From the cell containing the given text, extract its center point as [x, y] coordinate. 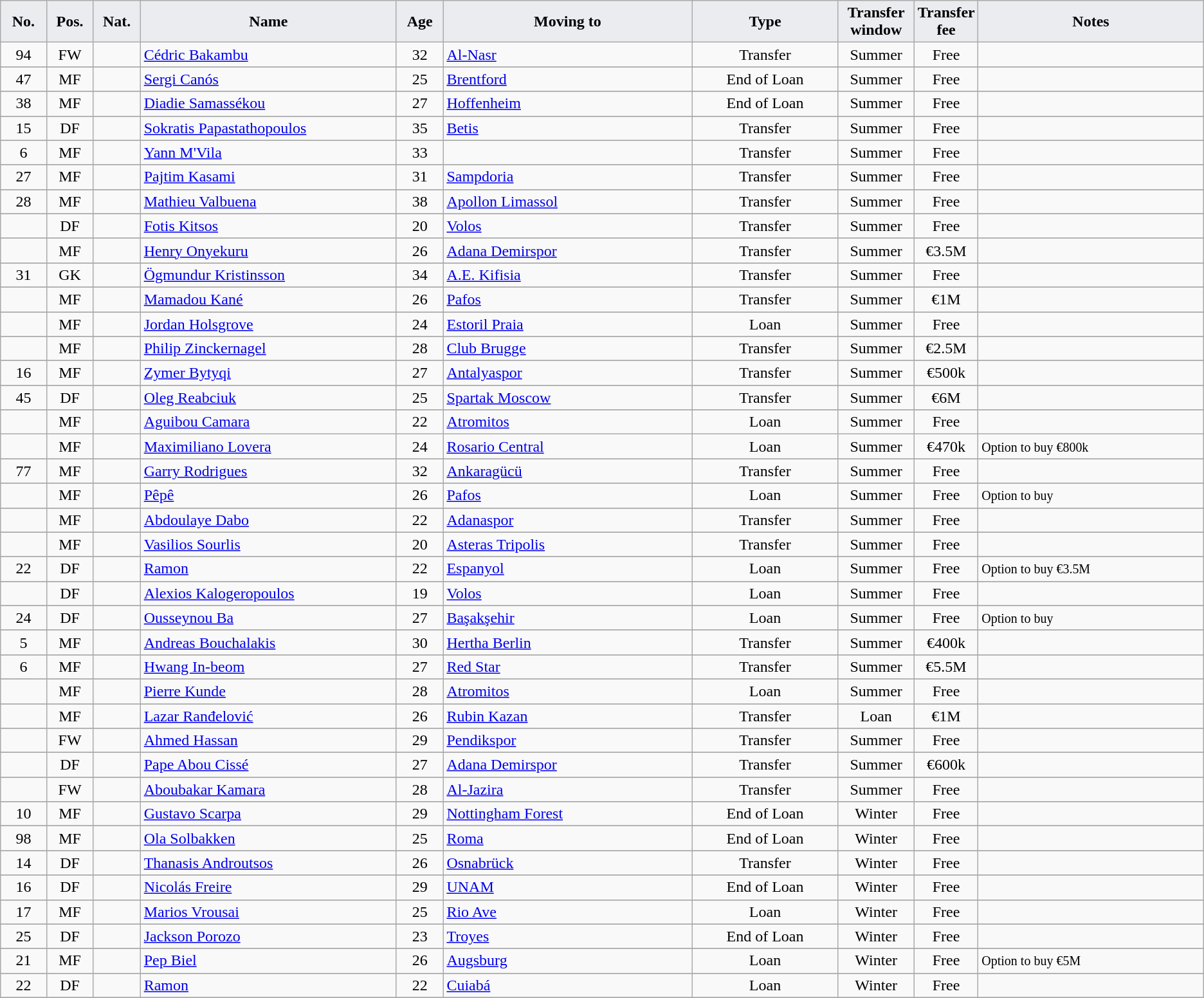
Hertha Berlin [567, 642]
Option to buy €3.5M [1091, 569]
Sampdoria [567, 177]
Ousseynou Ba [268, 618]
Mamadou Kané [268, 299]
Espanyol [567, 569]
Cédric Bakambu [268, 55]
Lazar Ranđelović [268, 716]
Troyes [567, 936]
Pajtim Kasami [268, 177]
77 [23, 471]
Aboubakar Kamara [268, 790]
Nat. [117, 22]
10 [23, 814]
€400k [945, 642]
21 [23, 961]
Thanasis Androutsos [268, 863]
Estoril Praia [567, 324]
Ola Solbakken [268, 838]
Marios Vrousai [268, 912]
14 [23, 863]
€2.5M [945, 349]
GK [69, 275]
Alexios Kalogeropoulos [268, 593]
Nottingham Forest [567, 814]
23 [419, 936]
Moving to [567, 22]
€500k [945, 373]
Abdoulaye Dabo [268, 520]
34 [419, 275]
Mathieu Valbuena [268, 201]
€470k [945, 447]
Option to buy €5M [1091, 961]
Antalyaspor [567, 373]
Al-Jazira [567, 790]
Fotis Kitsos [268, 226]
45 [23, 398]
Apollon Limassol [567, 201]
Pos. [69, 22]
Zymer Bytyqi [268, 373]
Jackson Porozo [268, 936]
€6M [945, 398]
30 [419, 642]
Pêpê [268, 495]
Type [765, 22]
Transfer window [876, 22]
17 [23, 912]
Cuiabá [567, 985]
Yann M'Vila [268, 152]
Option to buy €800k [1091, 447]
Oleg Reabciuk [268, 398]
Pendikspor [567, 741]
Betis [567, 128]
Maximiliano Lovera [268, 447]
€3.5M [945, 250]
Rio Ave [567, 912]
Aguibou Camara [268, 422]
Ögmundur Kristinsson [268, 275]
Hoffenheim [567, 104]
47 [23, 79]
€5.5M [945, 667]
Pep Biel [268, 961]
Vasilios Sourlis [268, 544]
Andreas Bouchalakis [268, 642]
Diadie Samassékou [268, 104]
33 [419, 152]
Ankaragücü [567, 471]
A.E. Kifisia [567, 275]
Augsburg [567, 961]
Al-Nasr [567, 55]
98 [23, 838]
Age [419, 22]
Gustavo Scarpa [268, 814]
Club Brugge [567, 349]
Transfer fee [945, 22]
Pape Abou Cissé [268, 765]
Red Star [567, 667]
Henry Onyekuru [268, 250]
Nicolás Freire [268, 887]
94 [23, 55]
Adanaspor [567, 520]
Νο. [23, 22]
Rubin Kazan [567, 716]
Osnabrück [567, 863]
Sokratis Papastathopoulos [268, 128]
Jordan Holsgrove [268, 324]
€600k [945, 765]
Başakşehir [567, 618]
5 [23, 642]
19 [419, 593]
Pierre Kunde [268, 691]
Philip Zinckernagel [268, 349]
35 [419, 128]
Ahmed Hassan [268, 741]
Rosario Central [567, 447]
Asteras Tripolis [567, 544]
15 [23, 128]
Spartak Moscow [567, 398]
Notes [1091, 22]
Garry Rodrigues [268, 471]
Sergi Canós [268, 79]
Roma [567, 838]
Hwang In-beom [268, 667]
Brentford [567, 79]
Name [268, 22]
UNAM [567, 887]
